Locate the cell with the specified text and output its (x, y) center coordinate. 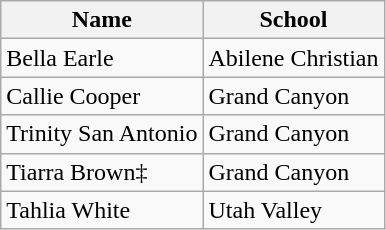
Name (102, 20)
Tahlia White (102, 210)
Utah Valley (294, 210)
Tiarra Brown‡ (102, 172)
Trinity San Antonio (102, 134)
Bella Earle (102, 58)
Abilene Christian (294, 58)
School (294, 20)
Callie Cooper (102, 96)
